Identify which cell holds the provided text, then report its [X, Y] central coordinate. 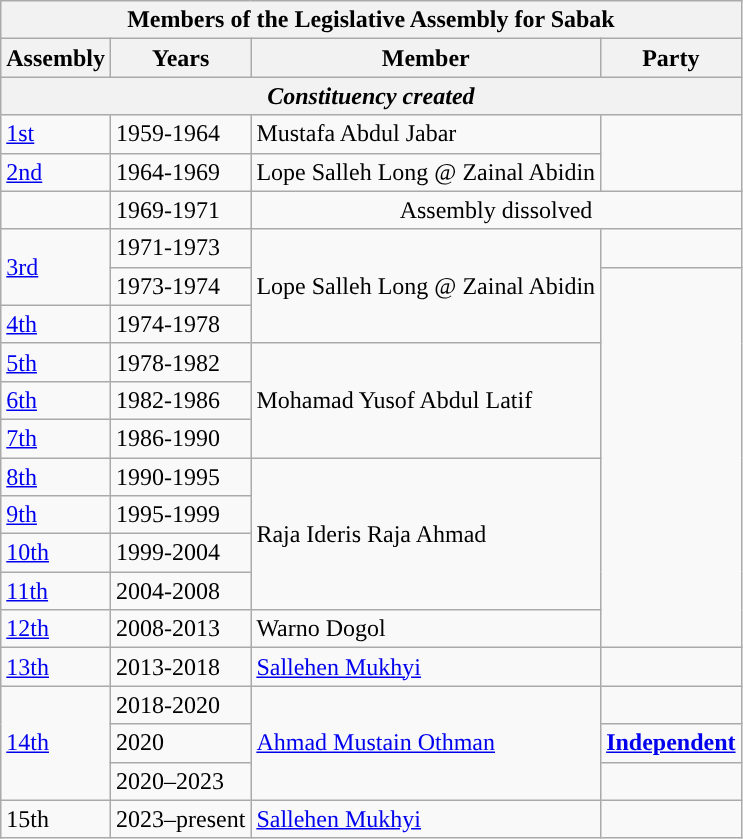
Party [671, 58]
9th [56, 515]
1974-1978 [180, 324]
Independent [671, 743]
2020 [180, 743]
Raja Ideris Raja Ahmad [426, 534]
Member [426, 58]
1990-1995 [180, 477]
2008-2013 [180, 629]
12th [56, 629]
11th [56, 591]
5th [56, 362]
2004-2008 [180, 591]
4th [56, 324]
Assembly dissolved [496, 210]
10th [56, 553]
7th [56, 438]
Warno Dogol [426, 629]
2023–present [180, 819]
1982-1986 [180, 400]
13th [56, 667]
Mohamad Yusof Abdul Latif [426, 400]
Members of the Legislative Assembly for Sabak [371, 20]
1969-1971 [180, 210]
6th [56, 400]
14th [56, 743]
1999-2004 [180, 553]
1971-1973 [180, 248]
Constituency created [371, 96]
Years [180, 58]
Assembly [56, 58]
2013-2018 [180, 667]
1959-1964 [180, 134]
2nd [56, 172]
8th [56, 477]
1973-1974 [180, 286]
2018-2020 [180, 705]
1978-1982 [180, 362]
2020–2023 [180, 781]
1986-1990 [180, 438]
1st [56, 134]
Mustafa Abdul Jabar [426, 134]
Ahmad Mustain Othman [426, 743]
15th [56, 819]
3rd [56, 267]
1964-1969 [180, 172]
1995-1999 [180, 515]
